Capture the cell that displays the provided text and extract its (X, Y) central coordinate. 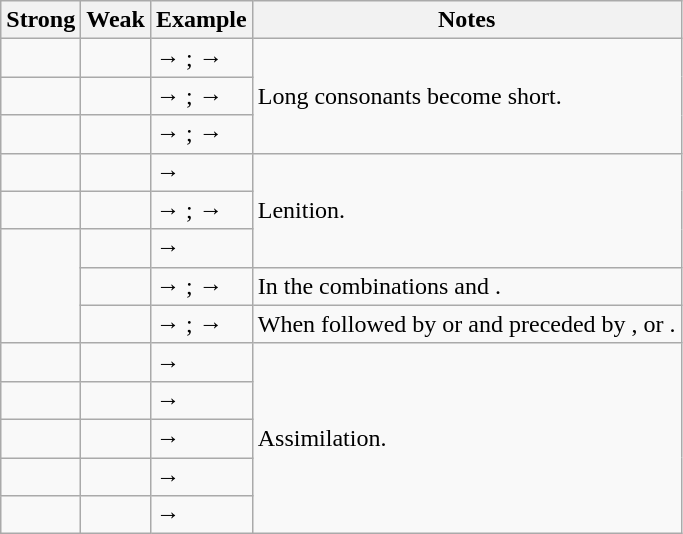
Lenition. (466, 210)
Notes (466, 20)
Weak (116, 20)
Long consonants become short. (466, 96)
Example (201, 20)
Assimilation. (466, 438)
When followed by or and preceded by , or . (466, 324)
Strong (41, 20)
In the combinations and . (466, 286)
